Provide the (x, y) coordinate of the cell's center where the given text is located.  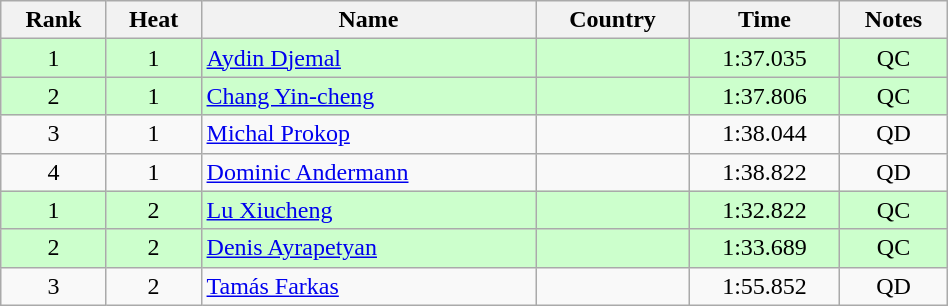
Tamás Farkas (368, 286)
4 (54, 172)
1:37.806 (764, 96)
Time (764, 20)
1:32.822 (764, 210)
Michal Prokop (368, 134)
Heat (154, 20)
Dominic Andermann (368, 172)
Denis Ayrapetyan (368, 248)
Chang Yin-cheng (368, 96)
Notes (894, 20)
1:33.689 (764, 248)
1:38.822 (764, 172)
Rank (54, 20)
1:38.044 (764, 134)
Aydin Djemal (368, 58)
Lu Xiucheng (368, 210)
Country (613, 20)
1:55.852 (764, 286)
Name (368, 20)
1:37.035 (764, 58)
